Identify which cell holds the provided text, then report its (x, y) central coordinate. 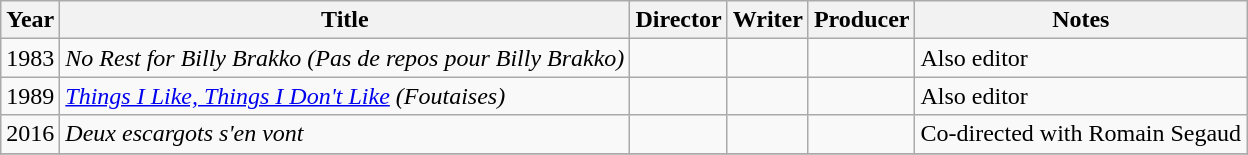
Director (678, 20)
Co-directed with Romain Segaud (1081, 134)
Title (345, 20)
Notes (1081, 20)
1983 (30, 58)
Things I Like, Things I Don't Like (Foutaises) (345, 96)
Year (30, 20)
Deux escargots s'en vont (345, 134)
2016 (30, 134)
1989 (30, 96)
No Rest for Billy Brakko (Pas de repos pour Billy Brakko) (345, 58)
Producer (862, 20)
Writer (768, 20)
